Return the [x, y] coordinate for the center point of the cell that contains the specified text.  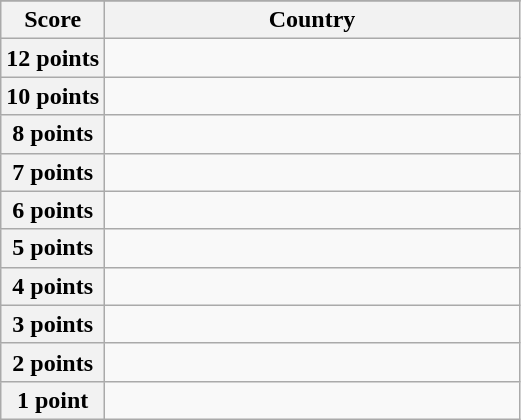
4 points [53, 286]
2 points [53, 362]
7 points [53, 172]
12 points [53, 58]
Country [312, 20]
Score [53, 20]
6 points [53, 210]
10 points [53, 96]
5 points [53, 248]
3 points [53, 324]
8 points [53, 134]
1 point [53, 400]
